Find where the given text appears and provide that cell's center as [X, Y] coordinate. 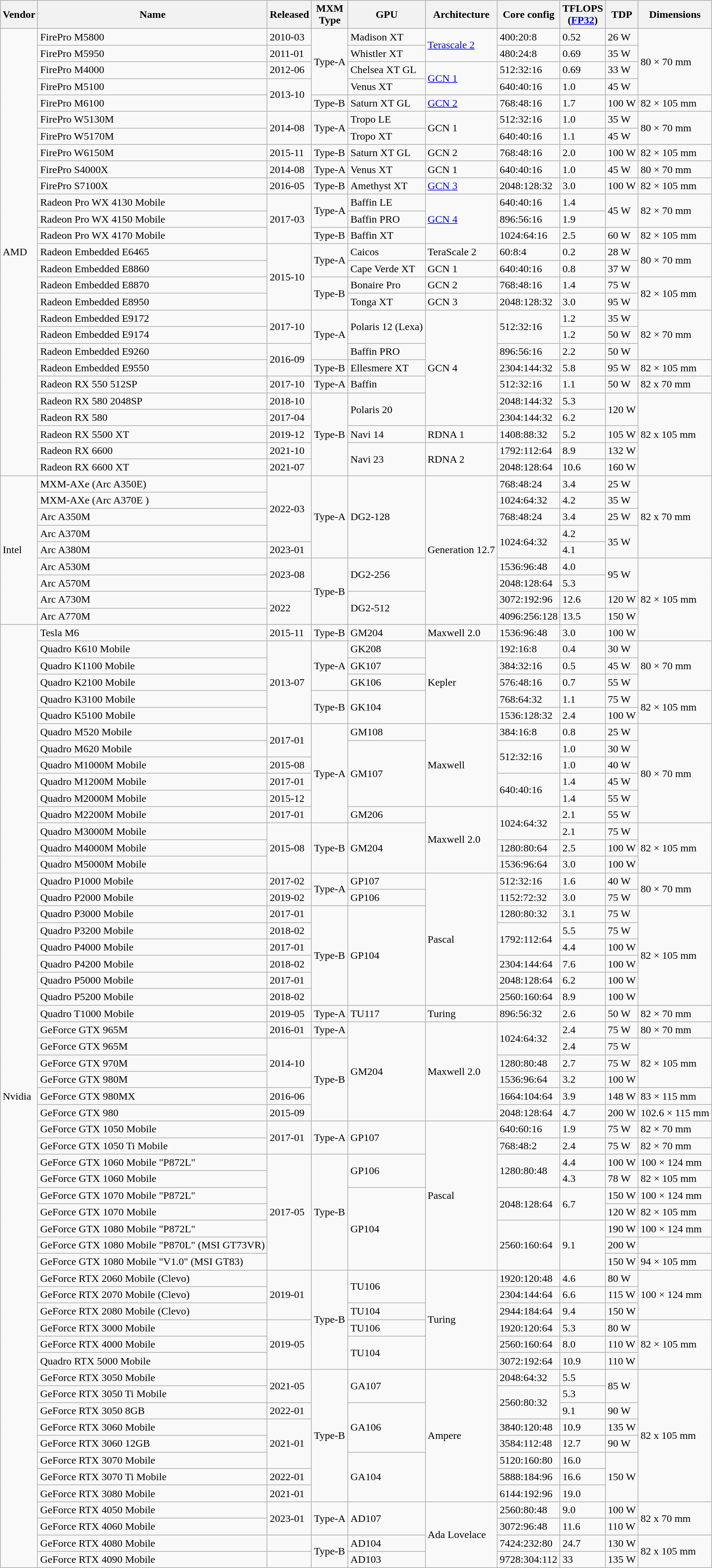
Ampere [461, 1435]
Quadro M520 Mobile [153, 732]
0.5 [582, 666]
GeForce GTX 1080 Mobile "P870L" (MSI GT73VR) [153, 1245]
Arc A530M [153, 567]
GeForce RTX 4090 Mobile [153, 1560]
6.6 [582, 1295]
Tropo LE [387, 120]
400:20:8 [529, 37]
FirePro S7100X [153, 186]
2.6 [582, 1014]
2017-05 [289, 1212]
Radeon Embedded E6465 [153, 252]
Arc A370M [153, 534]
Baffin [387, 384]
4.7 [582, 1113]
480:24:8 [529, 53]
9728:304:112 [529, 1560]
Quadro P1000 Mobile [153, 881]
2016-01 [289, 1030]
GeForce RTX 4050 Mobile [153, 1510]
GK208 [387, 649]
2012-06 [289, 70]
Ada Lovelace [461, 1535]
0.2 [582, 252]
8.0 [582, 1344]
0.4 [582, 649]
Radeon RX 580 [153, 417]
Polaris 12 (Lexa) [387, 327]
MXMType [330, 15]
Arc A570M [153, 583]
Radeon Embedded E8950 [153, 302]
GPU [387, 15]
4.6 [582, 1278]
GM107 [387, 773]
GeForce GTX 980M [153, 1080]
2013-07 [289, 682]
AD107 [387, 1518]
DG2-256 [387, 575]
5120:160:80 [529, 1460]
GeForce GTX 1070 Mobile "P872L" [153, 1195]
Quadro M620 Mobile [153, 748]
Bonaire Pro [387, 285]
GeForce GTX 1070 Mobile [153, 1212]
4.3 [582, 1179]
Chelsea XT GL [387, 70]
Radeon RX 550 512SP [153, 384]
2.2 [582, 351]
Baffin XT [387, 236]
5.8 [582, 368]
Quadro M1000M Mobile [153, 765]
4.1 [582, 550]
GeForce RTX 3060 Mobile [153, 1427]
GeForce GTX 1080 Mobile "V1.0" (MSI GT83) [153, 1261]
GeForce RTX 3060 12GB [153, 1444]
GeForce GTX 970M [153, 1063]
2048:144:32 [529, 401]
2019-02 [289, 897]
Quadro P3000 Mobile [153, 914]
Radeon Embedded E9172 [153, 318]
16.0 [582, 1460]
2022-03 [289, 509]
85 W [622, 1386]
2014-10 [289, 1063]
GeForce RTX 3070 Ti Mobile [153, 1477]
6144:192:96 [529, 1493]
192:16:8 [529, 649]
2015-09 [289, 1113]
GM108 [387, 732]
7424:232:80 [529, 1543]
0.7 [582, 682]
GeForce GTX 1060 Mobile [153, 1179]
Radeon RX 6600 XT [153, 467]
640:60:16 [529, 1129]
DG2-128 [387, 517]
GeForce RTX 3050 8GB [153, 1411]
1536:128:32 [529, 715]
Quadro M1200M Mobile [153, 782]
GeForce RTX 2070 Mobile (Clevo) [153, 1295]
3072:192:64 [529, 1361]
GeForce GTX 980MX [153, 1096]
2017-02 [289, 881]
Radeon Pro WX 4130 Mobile [153, 202]
Maxwell [461, 765]
2021-10 [289, 450]
6.7 [582, 1204]
RDNA 2 [461, 459]
2017-04 [289, 417]
Quadro P2000 Mobile [153, 897]
Ellesmere XT [387, 368]
Tesla M6 [153, 633]
12.6 [582, 600]
2016-09 [289, 360]
3072:96:48 [529, 1526]
GeForce GTX 980 [153, 1113]
2022 [289, 608]
2010-03 [289, 37]
MXM-AXe (Arc A350E) [153, 484]
GeForce RTX 3050 Ti Mobile [153, 1394]
9.4 [582, 1311]
Terascale 2 [461, 45]
Quadro M3000M Mobile [153, 831]
4.0 [582, 567]
TFLOPS(FP32) [582, 15]
GeForce GTX 1080 Mobile "P872L" [153, 1228]
Quadro K610 Mobile [153, 649]
28 W [622, 252]
AD103 [387, 1560]
105 W [622, 434]
Nvidia [19, 1096]
576:48:16 [529, 682]
Radeon RX 580 2048SP [153, 401]
GeForce GTX 1050 Mobile [153, 1129]
Quadro M4000M Mobile [153, 848]
Amethyst XT [387, 186]
GM206 [387, 815]
2021-07 [289, 467]
FirePro M4000 [153, 70]
GK107 [387, 666]
Baffin LE [387, 202]
2016-06 [289, 1096]
Radeon Embedded E8870 [153, 285]
2019-12 [289, 434]
Dimensions [675, 15]
1408:88:32 [529, 434]
FirePro W5130M [153, 120]
Madison XT [387, 37]
Kepler [461, 682]
60:8:4 [529, 252]
FirePro W5170M [153, 136]
2016-05 [289, 186]
2560:80:32 [529, 1402]
11.6 [582, 1526]
GA104 [387, 1477]
Arc A770M [153, 616]
Quadro M5000M Mobile [153, 864]
24.7 [582, 1543]
3.9 [582, 1096]
FirePro M5950 [153, 53]
GeForce GTX 1050 Ti Mobile [153, 1146]
2015-12 [289, 798]
Navi 14 [387, 434]
2015-10 [289, 277]
Tropo XT [387, 136]
Generation 12.7 [461, 550]
5.2 [582, 434]
GeForce RTX 4080 Mobile [153, 1543]
33 [582, 1560]
Radeon Pro WX 4150 Mobile [153, 219]
Architecture [461, 15]
19.0 [582, 1493]
2017-03 [289, 219]
60 W [622, 236]
13.5 [582, 616]
GK106 [387, 682]
GeForce RTX 2080 Mobile (Clevo) [153, 1311]
12.7 [582, 1444]
10.6 [582, 467]
GeForce GTX 1060 Mobile "P872L" [153, 1162]
1920:120:64 [529, 1328]
37 W [622, 269]
Polaris 20 [387, 409]
3.2 [582, 1080]
2023-08 [289, 575]
Quadro M2000M Mobile [153, 798]
TeraScale 2 [461, 252]
1.6 [582, 881]
Radeon RX 5500 XT [153, 434]
1664:104:64 [529, 1096]
DG2-512 [387, 608]
Radeon Embedded E8860 [153, 269]
2018-10 [289, 401]
768:64:32 [529, 699]
102.6 × 115 mm [675, 1113]
Quadro RTX 5000 Mobile [153, 1361]
190 W [622, 1228]
Quadro K5100 Mobile [153, 715]
Tonga XT [387, 302]
Quadro K3100 Mobile [153, 699]
FirePro M5800 [153, 37]
Name [153, 15]
Cape Verde XT [387, 269]
1.7 [582, 103]
83 × 115 mm [675, 1096]
4096:256:128 [529, 616]
Quadro P4000 Mobile [153, 947]
Vendor [19, 15]
MXM-AXe (Arc A370E ) [153, 500]
Quadro M2200M Mobile [153, 815]
Quadro P5000 Mobile [153, 980]
3.1 [582, 914]
Arc A380M [153, 550]
0.52 [582, 37]
Arc A350M [153, 517]
GA106 [387, 1427]
2019-01 [289, 1294]
160 W [622, 467]
TU117 [387, 1014]
26 W [622, 37]
3584:112:48 [529, 1444]
GeForce RTX 3000 Mobile [153, 1328]
Radeon Embedded E9260 [153, 351]
AMD [19, 252]
384:32:16 [529, 666]
1024:64:16 [529, 236]
Whistler XT [387, 53]
2560:80:48 [529, 1510]
Quadro P3200 Mobile [153, 931]
2013-10 [289, 95]
768:48:2 [529, 1146]
2048:64:32 [529, 1378]
896:56:32 [529, 1014]
GA107 [387, 1386]
GeForce RTX 3070 Mobile [153, 1460]
Released [289, 15]
FirePro M6100 [153, 103]
2944:184:64 [529, 1311]
132 W [622, 450]
GeForce RTX 4000 Mobile [153, 1344]
GeForce RTX 3050 Mobile [153, 1378]
1920:120:48 [529, 1278]
2021-05 [289, 1386]
384:16:8 [529, 732]
FirePro W6150M [153, 153]
1152:72:32 [529, 897]
Radeon RX 6600 [153, 450]
RDNA 1 [461, 434]
130 W [622, 1543]
Intel [19, 550]
Navi 23 [387, 459]
TDP [622, 15]
148 W [622, 1096]
94 × 105 mm [675, 1261]
Radeon Pro WX 4170 Mobile [153, 236]
3840:120:48 [529, 1427]
7.6 [582, 964]
2.0 [582, 153]
GK104 [387, 707]
2011-01 [289, 53]
5888:184:96 [529, 1477]
Quadro P5200 Mobile [153, 997]
Arc A730M [153, 600]
9.0 [582, 1510]
Quadro T1000 Mobile [153, 1014]
1280:80:64 [529, 848]
78 W [622, 1179]
FirePro M5100 [153, 87]
2.7 [582, 1063]
33 W [622, 70]
1280:80:32 [529, 914]
GeForce RTX 3080 Mobile [153, 1493]
16.6 [582, 1477]
3072:192:96 [529, 600]
Caicos [387, 252]
GeForce RTX 2060 Mobile (Clevo) [153, 1278]
GeForce RTX 4060 Mobile [153, 1526]
AD104 [387, 1543]
115 W [622, 1295]
Radeon Embedded E9550 [153, 368]
Quadro K1100 Mobile [153, 666]
FirePro S4000X [153, 169]
Core config [529, 15]
Radeon Embedded E9174 [153, 335]
Quadro P4200 Mobile [153, 964]
Quadro K2100 Mobile [153, 682]
